Capture the cell that displays the provided text and extract its (X, Y) central coordinate. 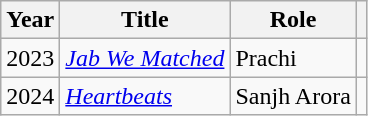
Year (30, 20)
Jab We Matched (145, 58)
Heartbeats (145, 96)
2024 (30, 96)
Role (293, 20)
Sanjh Arora (293, 96)
Prachi (293, 58)
2023 (30, 58)
Title (145, 20)
